Capture the cell that displays the provided text and extract its (x, y) central coordinate. 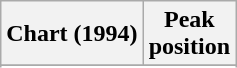
Peakposition (189, 34)
Chart (1994) (72, 34)
